Locate the cell with the specified text and output its (x, y) center coordinate. 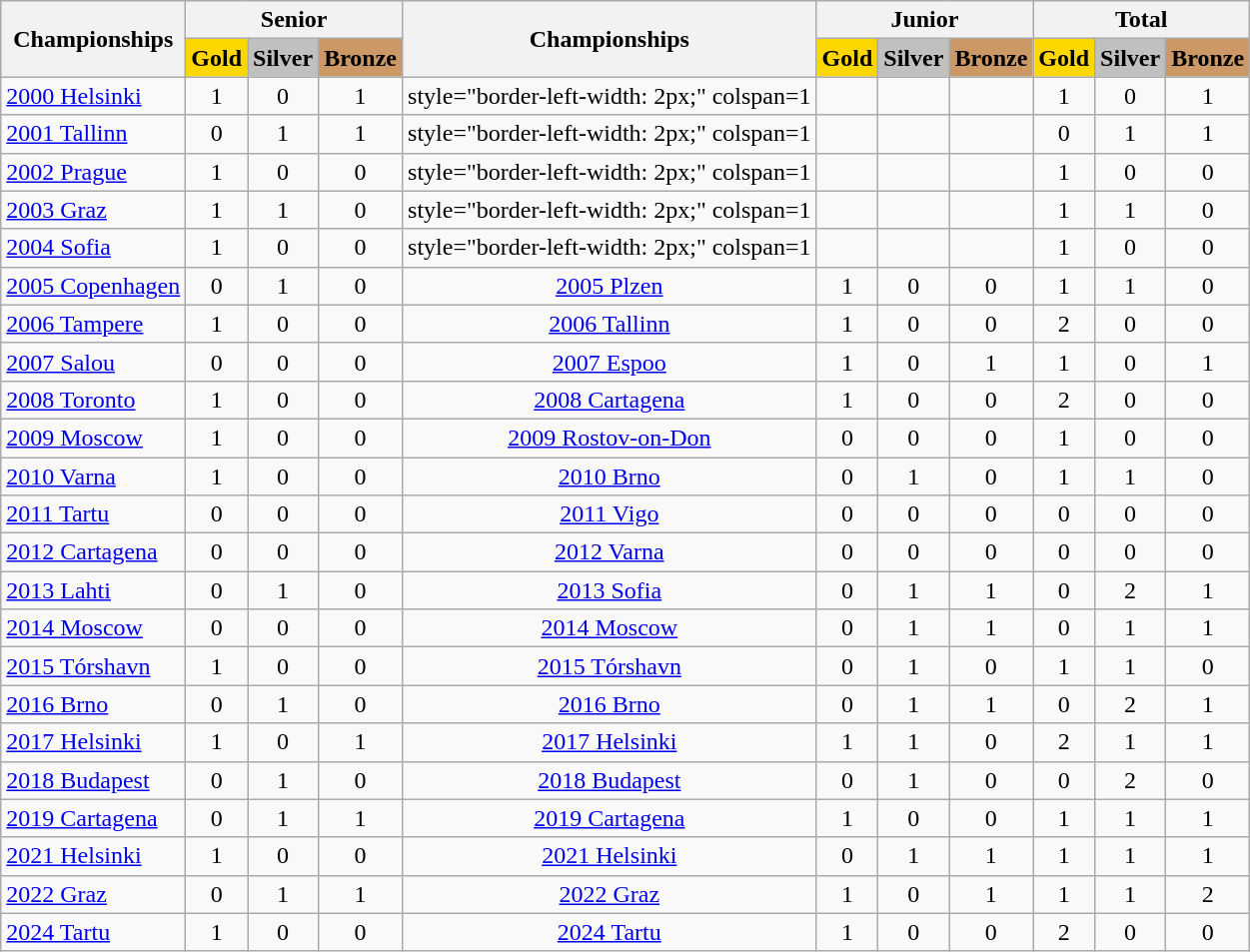
Total (1141, 20)
2002 Prague (94, 172)
2006 Tampere (94, 324)
Senior (294, 20)
2005 Copenhagen (94, 286)
2013 Sofia (610, 590)
2009 Rostov-on-Don (610, 438)
2007 Espoo (610, 362)
2004 Sofia (94, 248)
2012 Cartagena (94, 552)
2007 Salou (94, 362)
2012 Varna (610, 552)
2000 Helsinki (94, 96)
2011 Tartu (94, 514)
2010 Brno (610, 476)
2010 Varna (94, 476)
2005 Plzen (610, 286)
2008 Cartagena (610, 400)
2003 Graz (94, 210)
2006 Tallinn (610, 324)
2009 Moscow (94, 438)
2013 Lahti (94, 590)
Junior (925, 20)
2011 Vigo (610, 514)
2008 Toronto (94, 400)
2001 Tallinn (94, 134)
